Return [x, y] of the center of cell containing provided text 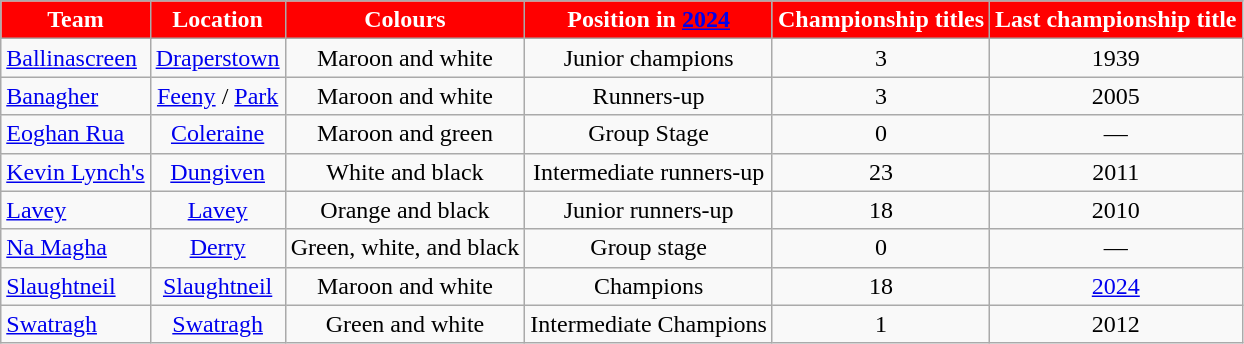
Coleraine [218, 134]
Junior runners-up [649, 210]
Champions [649, 286]
Position in 2024 [649, 20]
Intermediate runners-up [649, 172]
1 [880, 324]
2012 [1116, 324]
Banagher [76, 96]
Feeny / Park [218, 96]
Ballinascreen [76, 58]
Green and white [405, 324]
Group Stage [649, 134]
White and black [405, 172]
Runners-up [649, 96]
Location [218, 20]
Kevin Lynch's [76, 172]
Draperstown [218, 58]
2010 [1116, 210]
Maroon and green [405, 134]
Last championship title [1116, 20]
Junior champions [649, 58]
Eoghan Rua [76, 134]
Team [76, 20]
1939 [1116, 58]
Intermediate Champions [649, 324]
Dungiven [218, 172]
Na Magha [76, 248]
2005 [1116, 96]
Derry [218, 248]
Orange and black [405, 210]
Colours [405, 20]
Green, white, and black [405, 248]
23 [880, 172]
2011 [1116, 172]
Championship titles [880, 20]
2024 [1116, 286]
Group stage [649, 248]
